Determine the [X, Y] coordinate at the center of the cell enclosing the given text.  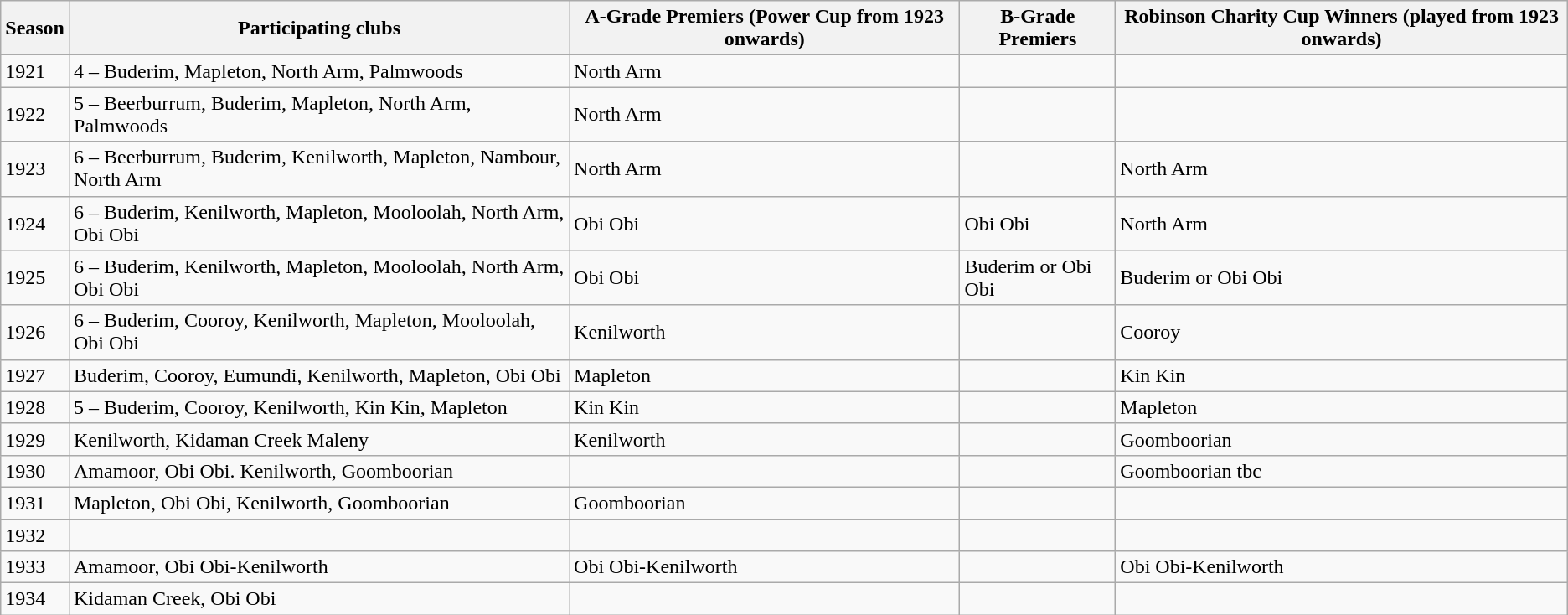
1922 [35, 114]
1925 [35, 278]
5 – Buderim, Cooroy, Kenilworth, Kin Kin, Mapleton [318, 407]
1924 [35, 223]
Cooroy [1342, 332]
Mapleton, Obi Obi, Kenilworth, Goomboorian [318, 503]
Buderim, Cooroy, Eumundi, Kenilworth, Mapleton, Obi Obi [318, 375]
Participating clubs [318, 28]
1933 [35, 567]
1930 [35, 471]
5 – Beerburrum, Buderim, Mapleton, North Arm, Palmwoods [318, 114]
1928 [35, 407]
B-Grade Premiers [1038, 28]
Amamoor, Obi Obi-Kenilworth [318, 567]
Amamoor, Obi Obi. Kenilworth, Goomboorian [318, 471]
1926 [35, 332]
1929 [35, 439]
1927 [35, 375]
A-Grade Premiers (Power Cup from 1923 onwards) [765, 28]
1921 [35, 71]
Kenilworth, Kidaman Creek Maleny [318, 439]
4 – Buderim, Mapleton, North Arm, Palmwoods [318, 71]
Season [35, 28]
1934 [35, 599]
6 – Beerburrum, Buderim, Kenilworth, Mapleton, Nambour, North Arm [318, 169]
Robinson Charity Cup Winners (played from 1923 onwards) [1342, 28]
6 – Buderim, Cooroy, Kenilworth, Mapleton, Mooloolah, Obi Obi [318, 332]
1932 [35, 535]
Kidaman Creek, Obi Obi [318, 599]
1931 [35, 503]
1923 [35, 169]
Goomboorian tbc [1342, 471]
